Search for the cell housing the specified text and yield its (x, y) center coordinate. 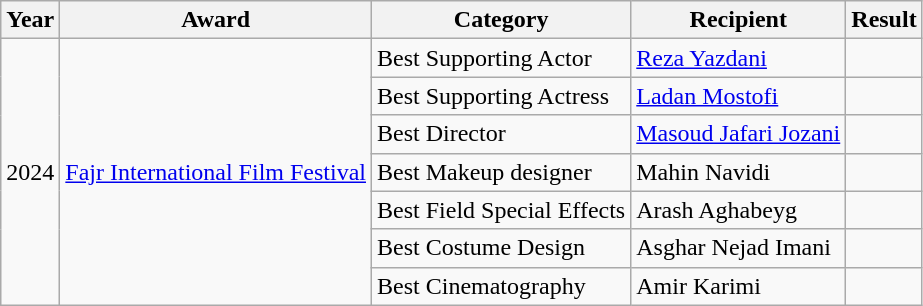
Award (216, 20)
Best Cinematography (502, 286)
Result (884, 20)
Best Makeup designer (502, 172)
Best Field Special Effects (502, 210)
Best Director (502, 134)
Best Supporting Actress (502, 96)
Arash Aghabeyg (738, 210)
Category (502, 20)
Best Costume Design (502, 248)
Amir Karimi (738, 286)
Year (30, 20)
Best Supporting Actor (502, 58)
Reza Yazdani (738, 58)
Asghar Nejad Imani (738, 248)
2024 (30, 172)
Fajr International Film Festival (216, 172)
Recipient (738, 20)
Mahin Navidi (738, 172)
Ladan Mostofi (738, 96)
Masoud Jafari Jozani (738, 134)
